Determine the [x, y] coordinate at the center of the cell enclosing the given text.  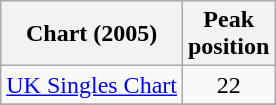
UK Singles Chart [92, 85]
22 [228, 85]
Chart (2005) [92, 34]
Peakposition [228, 34]
